Determine the [X, Y] coordinate at the center of the cell enclosing the given text.  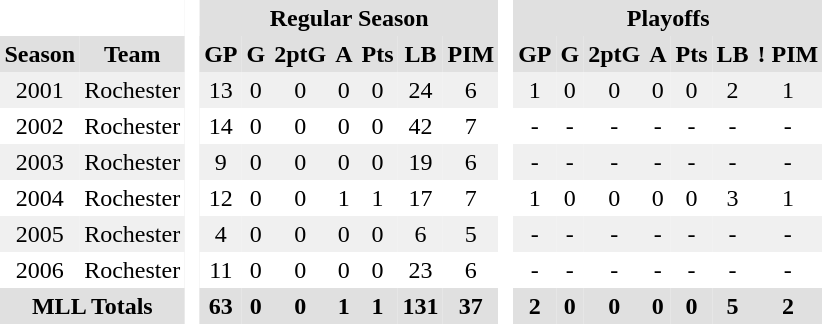
9 [221, 162]
13 [221, 90]
42 [420, 126]
2001 [40, 90]
Team [132, 54]
Regular Season [350, 18]
23 [420, 270]
2004 [40, 198]
Season [40, 54]
14 [221, 126]
131 [420, 306]
2003 [40, 162]
4 [221, 234]
24 [420, 90]
11 [221, 270]
37 [471, 306]
19 [420, 162]
2006 [40, 270]
3 [732, 198]
17 [420, 198]
2002 [40, 126]
PIM [471, 54]
2005 [40, 234]
MLL Totals [92, 306]
12 [221, 198]
63 [221, 306]
